Output the (X, Y) coordinate of the center of the cell containing the given text.  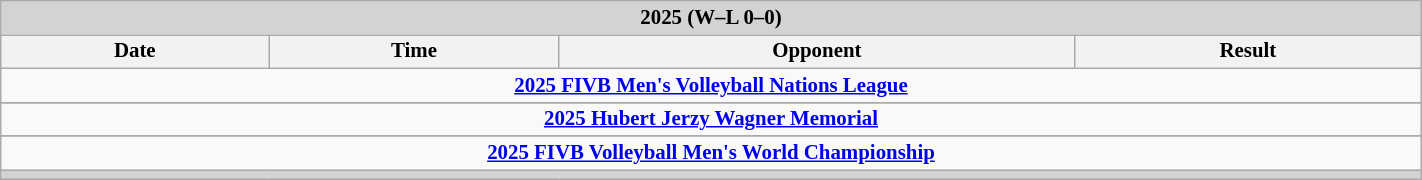
2025 FIVB Volleyball Men's World Championship (711, 153)
Time (414, 51)
2025 (W–L 0–0) (711, 18)
Result (1248, 51)
2025 Hubert Jerzy Wagner Memorial (711, 119)
2025 FIVB Men's Volleyball Nations League (711, 85)
Opponent (816, 51)
Date (135, 51)
